Search for the cell housing the specified text and yield its [X, Y] center coordinate. 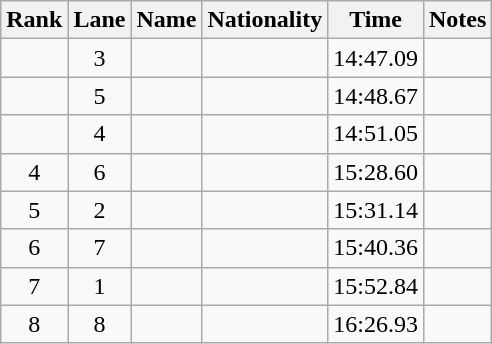
14:47.09 [376, 58]
Name [166, 20]
15:40.36 [376, 248]
Notes [457, 20]
14:51.05 [376, 134]
1 [100, 286]
15:28.60 [376, 172]
15:31.14 [376, 210]
Nationality [265, 20]
16:26.93 [376, 324]
Time [376, 20]
3 [100, 58]
2 [100, 210]
Lane [100, 20]
Rank [34, 20]
14:48.67 [376, 96]
15:52.84 [376, 286]
